Extract the [x, y] coordinate from the center of the cell holding the provided text.  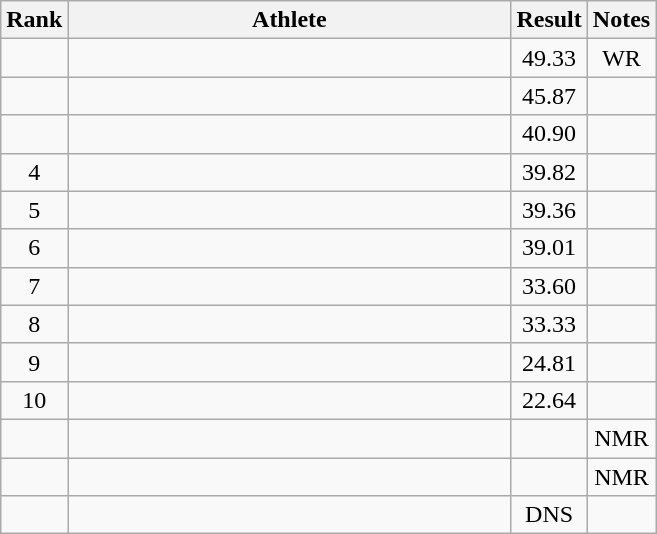
10 [34, 400]
24.81 [549, 362]
Notes [621, 20]
8 [34, 324]
33.60 [549, 286]
7 [34, 286]
9 [34, 362]
Result [549, 20]
49.33 [549, 58]
39.36 [549, 210]
WR [621, 58]
22.64 [549, 400]
39.01 [549, 248]
Rank [34, 20]
4 [34, 172]
39.82 [549, 172]
40.90 [549, 134]
5 [34, 210]
DNS [549, 515]
33.33 [549, 324]
6 [34, 248]
45.87 [549, 96]
Athlete [290, 20]
